Return the [X, Y] coordinate for the center point of the cell that contains the specified text.  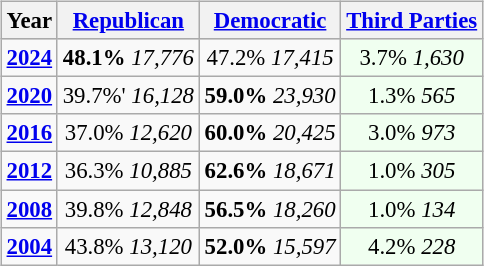
52.0% 15,597 [270, 246]
2012 [29, 171]
1.0% 305 [412, 171]
3.0% 973 [412, 133]
39.7%' 16,128 [128, 96]
2004 [29, 246]
2016 [29, 133]
Third Parties [412, 21]
3.7% 1,630 [412, 58]
62.6% 18,671 [270, 171]
47.2% 17,415 [270, 58]
1.0% 134 [412, 209]
Democratic [270, 21]
2024 [29, 58]
43.8% 13,120 [128, 246]
4.2% 228 [412, 246]
59.0% 23,930 [270, 96]
Republican [128, 21]
Year [29, 21]
39.8% 12,848 [128, 209]
37.0% 12,620 [128, 133]
48.1% 17,776 [128, 58]
56.5% 18,260 [270, 209]
60.0% 20,425 [270, 133]
2020 [29, 96]
1.3% 565 [412, 96]
2008 [29, 209]
36.3% 10,885 [128, 171]
